Scan for the cell matching the given text and deliver its (x, y) coordinate at center. 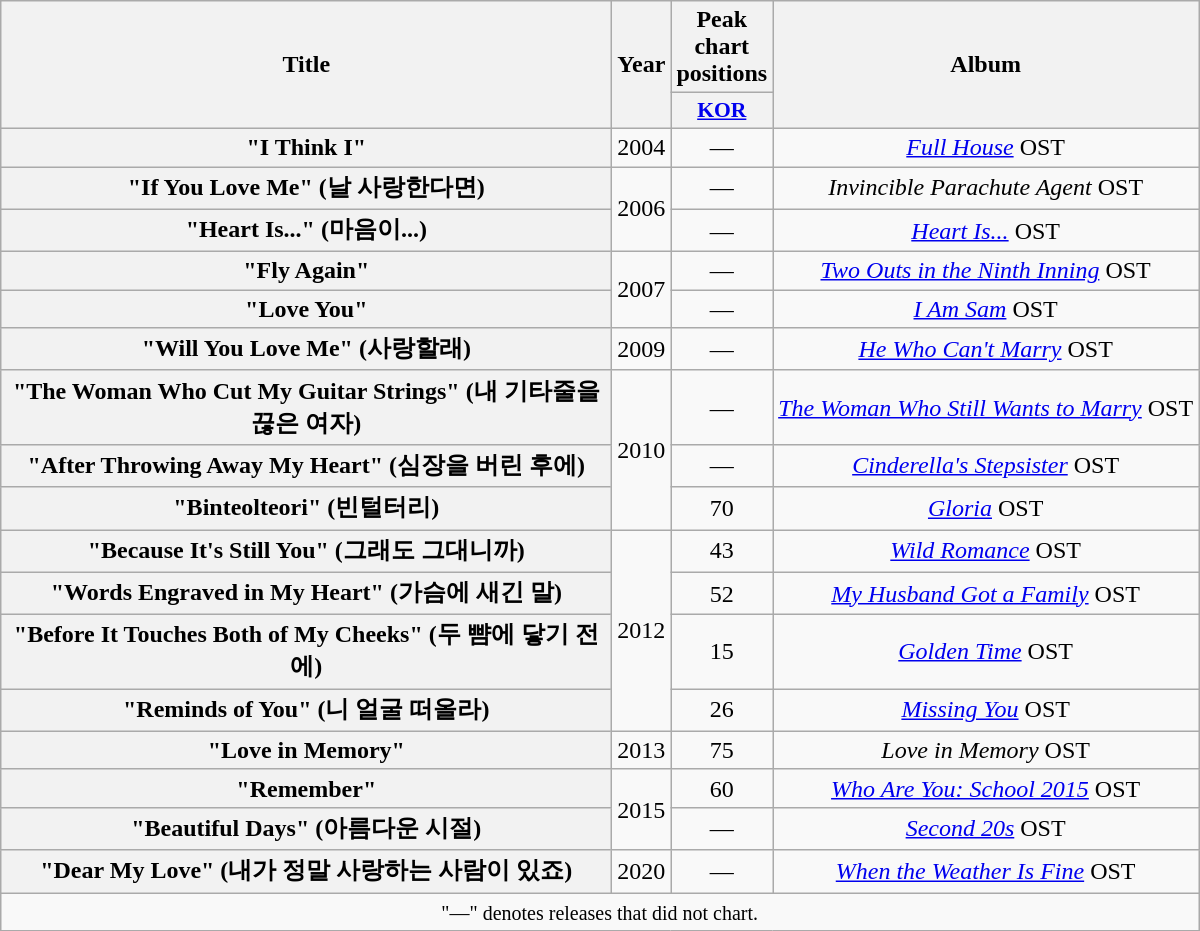
"—" denotes releases that did not chart. (600, 911)
"Remember" (306, 788)
43 (722, 552)
"Heart Is..." (마음이...) (306, 230)
"Binteolteori" (빈털터리) (306, 508)
Wild Romance OST (986, 552)
"Before It Touches Both of My Cheeks" (두 뺨에 닿기 전에) (306, 652)
2009 (642, 350)
KOR (722, 111)
2013 (642, 750)
52 (722, 594)
2006 (642, 208)
Second 20s OST (986, 828)
70 (722, 508)
He Who Can't Marry OST (986, 350)
Peak chart positions (722, 47)
Album (986, 65)
Year (642, 65)
26 (722, 710)
2012 (642, 631)
Love in Memory OST (986, 750)
"Reminds of You" (니 얼굴 떠올라) (306, 710)
2020 (642, 872)
"Will You Love Me" (사랑할래) (306, 350)
"The Woman Who Cut My Guitar Strings" (내 기타줄을 끊은 여자) (306, 407)
2010 (642, 450)
Two Outs in the Ninth Inning OST (986, 271)
"Beautiful Days" (아름다운 시절) (306, 828)
The Woman Who Still Wants to Marry OST (986, 407)
Who Are You: School 2015 OST (986, 788)
"Because It's Still You" (그래도 그대니까) (306, 552)
Gloria OST (986, 508)
2015 (642, 810)
"If You Love Me" (날 사랑한다면) (306, 188)
My Husband Got a Family OST (986, 594)
15 (722, 652)
"Dear My Love" (내가 정말 사랑하는 사람이 있죠) (306, 872)
"Love in Memory" (306, 750)
"I Think I" (306, 147)
60 (722, 788)
2004 (642, 147)
2007 (642, 290)
"After Throwing Away My Heart" (심장을 버린 후에) (306, 466)
"Love You" (306, 309)
Invincible Parachute Agent OST (986, 188)
When the Weather Is Fine OST (986, 872)
Title (306, 65)
"Fly Again" (306, 271)
Heart Is... OST (986, 230)
Golden Time OST (986, 652)
"Words Engraved in My Heart" (가슴에 새긴 말) (306, 594)
Missing You OST (986, 710)
I Am Sam OST (986, 309)
Cinderella's Stepsister OST (986, 466)
Full House OST (986, 147)
75 (722, 750)
